Provide the [x, y] coordinate of the cell's center where the given text is located.  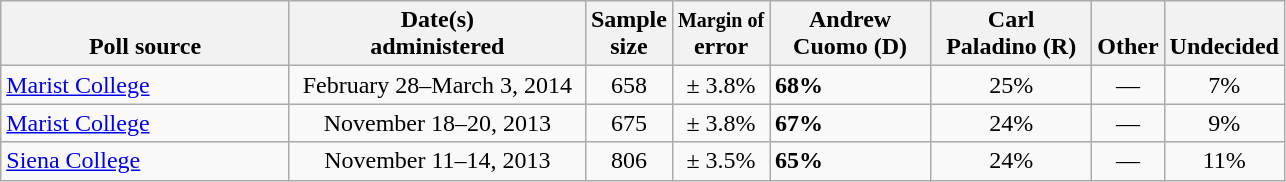
AndrewCuomo (D) [850, 34]
Other [1128, 34]
7% [1224, 85]
CarlPaladino (R) [1012, 34]
Undecided [1224, 34]
February 28–March 3, 2014 [437, 85]
Samplesize [628, 34]
67% [850, 123]
65% [850, 161]
November 18–20, 2013 [437, 123]
68% [850, 85]
Margin oferror [720, 34]
11% [1224, 161]
Poll source [146, 34]
675 [628, 123]
806 [628, 161]
± 3.5% [720, 161]
Date(s)administered [437, 34]
658 [628, 85]
Siena College [146, 161]
November 11–14, 2013 [437, 161]
9% [1224, 123]
25% [1012, 85]
